Pinpoint the cell where the given text exists, returning its [X, Y] midpoint coordinate. 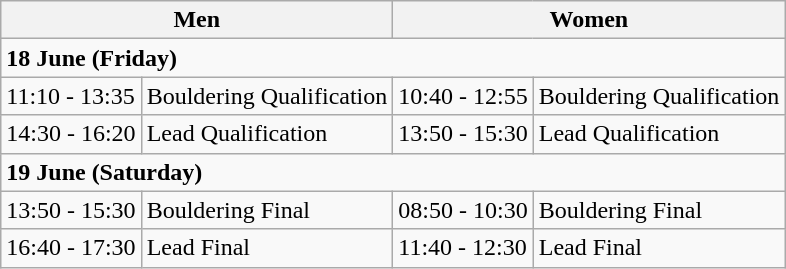
11:10 - 13:35 [71, 96]
14:30 - 16:20 [71, 134]
Men [197, 20]
10:40 - 12:55 [463, 96]
Women [589, 20]
16:40 - 17:30 [71, 248]
11:40 - 12:30 [463, 248]
08:50 - 10:30 [463, 210]
19 June (Saturday) [393, 172]
18 June (Friday) [393, 58]
